Locate the cell with the specified text and output its (X, Y) center coordinate. 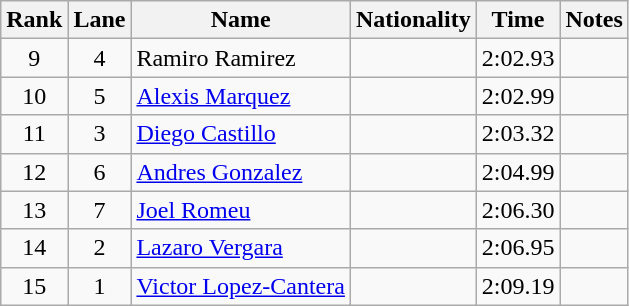
7 (100, 210)
Andres Gonzalez (241, 172)
2:02.93 (518, 58)
4 (100, 58)
Joel Romeu (241, 210)
Notes (594, 20)
Ramiro Ramirez (241, 58)
Rank (34, 20)
1 (100, 286)
11 (34, 134)
2:06.95 (518, 248)
Nationality (413, 20)
2:09.19 (518, 286)
2:03.32 (518, 134)
10 (34, 96)
2:02.99 (518, 96)
3 (100, 134)
Diego Castillo (241, 134)
14 (34, 248)
2:04.99 (518, 172)
12 (34, 172)
9 (34, 58)
6 (100, 172)
2:06.30 (518, 210)
Victor Lopez-Cantera (241, 286)
2 (100, 248)
13 (34, 210)
Time (518, 20)
15 (34, 286)
Name (241, 20)
Alexis Marquez (241, 96)
5 (100, 96)
Lazaro Vergara (241, 248)
Lane (100, 20)
